Provide the (X, Y) coordinate of the cell's center where the given text is located.  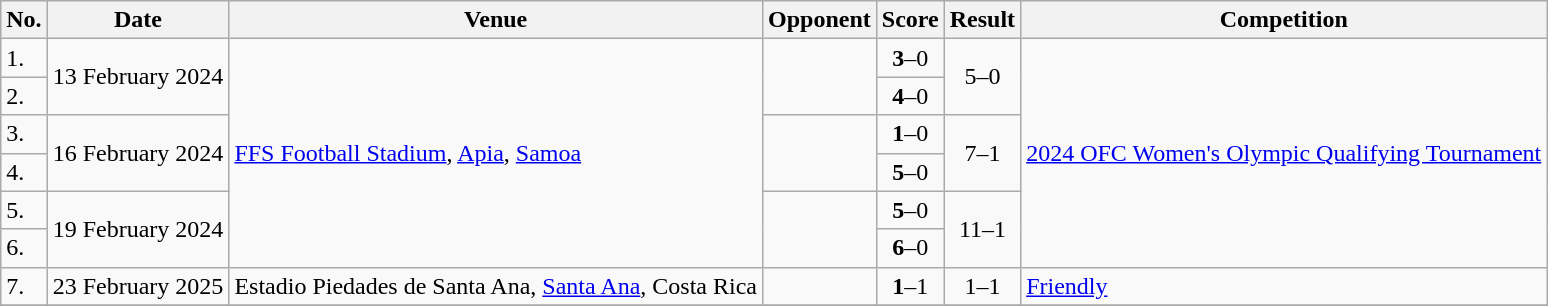
11–1 (982, 229)
4–0 (910, 96)
3. (24, 134)
5. (24, 210)
6. (24, 248)
13 February 2024 (138, 77)
16 February 2024 (138, 153)
No. (24, 20)
4. (24, 172)
Date (138, 20)
Venue (496, 20)
Friendly (1284, 286)
Competition (1284, 20)
Opponent (820, 20)
FFS Football Stadium, Apia, Samoa (496, 153)
Score (910, 20)
Estadio Piedades de Santa Ana, Santa Ana, Costa Rica (496, 286)
19 February 2024 (138, 229)
3–0 (910, 58)
23 February 2025 (138, 286)
1–0 (910, 134)
2. (24, 96)
6–0 (910, 248)
7. (24, 286)
7–1 (982, 153)
1. (24, 58)
2024 OFC Women's Olympic Qualifying Tournament (1284, 153)
Result (982, 20)
